Determine the (x, y) coordinate at the center of the cell enclosing the given text.  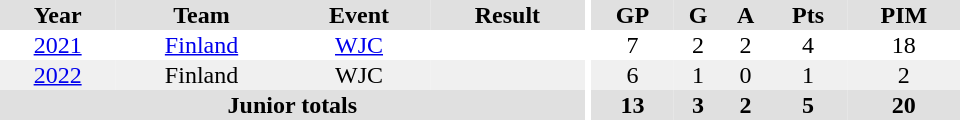
Event (359, 15)
A (746, 15)
G (698, 15)
18 (904, 45)
5 (808, 105)
Junior totals (292, 105)
3 (698, 105)
7 (632, 45)
2021 (58, 45)
20 (904, 105)
2022 (58, 75)
4 (808, 45)
6 (632, 75)
13 (632, 105)
Pts (808, 15)
Result (507, 15)
PIM (904, 15)
Year (58, 15)
GP (632, 15)
0 (746, 75)
Team (202, 15)
